Search for the cell housing the specified text and yield its (x, y) center coordinate. 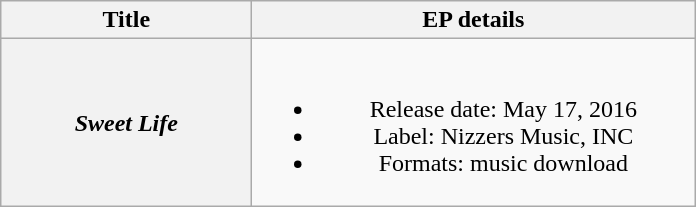
Title (126, 20)
EP details (474, 20)
Release date: May 17, 2016Label: Nizzers Music, INCFormats: music download (474, 122)
Sweet Life (126, 122)
